Return (X, Y) of the center of cell containing provided text 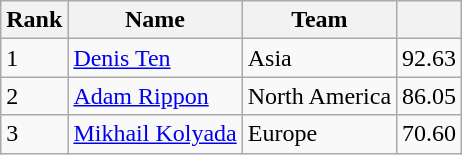
70.60 (430, 134)
3 (34, 134)
Asia (319, 58)
Name (155, 20)
92.63 (430, 58)
Denis Ten (155, 58)
Team (319, 20)
Europe (319, 134)
North America (319, 96)
Mikhail Kolyada (155, 134)
Adam Rippon (155, 96)
86.05 (430, 96)
1 (34, 58)
Rank (34, 20)
2 (34, 96)
